Identify which cell holds the provided text, then report its [x, y] central coordinate. 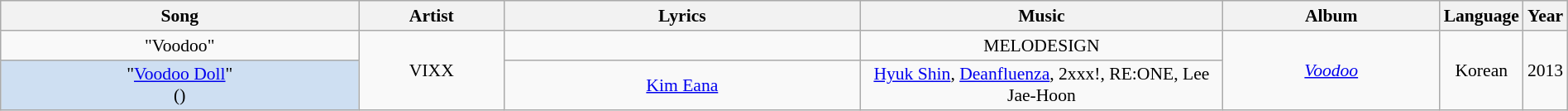
Year [1545, 16]
"Voodoo" [180, 45]
Music [1042, 16]
VIXX [432, 70]
Song [180, 16]
Artist [432, 16]
Korean [1482, 70]
MELODESIGN [1042, 45]
Kim Eana [682, 84]
2013 [1545, 70]
Language [1482, 16]
Lyrics [682, 16]
Album [1331, 16]
"Voodoo Doll"() [180, 84]
Voodoo [1331, 70]
Hyuk Shin, Deanfluenza, 2xxx!, RE:ONE, Lee Jae-Hoon [1042, 84]
